Capture the cell that displays the provided text and extract its [X, Y] central coordinate. 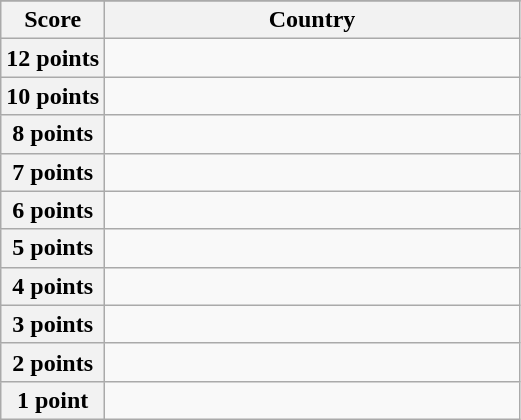
12 points [53, 58]
Country [312, 20]
Score [53, 20]
10 points [53, 96]
3 points [53, 324]
2 points [53, 362]
1 point [53, 400]
5 points [53, 248]
7 points [53, 172]
6 points [53, 210]
8 points [53, 134]
4 points [53, 286]
